Extract the (X, Y) coordinate from the center of the cell holding the provided text.  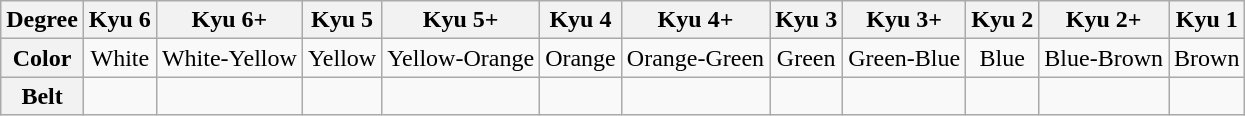
Kyu 4+ (695, 20)
Degree (42, 20)
Brown (1207, 58)
Kyu 5 (342, 20)
Kyu 2 (1002, 20)
Kyu 6+ (229, 20)
Blue-Brown (1104, 58)
Kyu 6 (120, 20)
Kyu 1 (1207, 20)
Orange-Green (695, 58)
Yellow (342, 58)
Belt (42, 96)
Green-Blue (904, 58)
Blue (1002, 58)
Yellow-Orange (461, 58)
Kyu 5+ (461, 20)
White (120, 58)
Orange (581, 58)
White-Yellow (229, 58)
Kyu 4 (581, 20)
Kyu 3+ (904, 20)
Kyu 2+ (1104, 20)
Kyu 3 (806, 20)
Green (806, 58)
Color (42, 58)
